Provide the (x, y) coordinate of the cell's center where the given text is located.  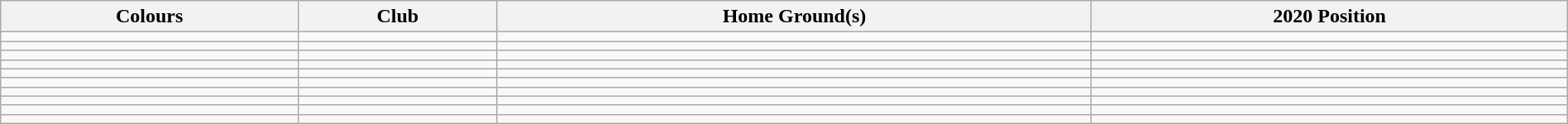
Club (398, 17)
2020 Position (1330, 17)
Home Ground(s) (794, 17)
Colours (150, 17)
